For the text-containing cell, return its midpoint in [X, Y] coordinate format. 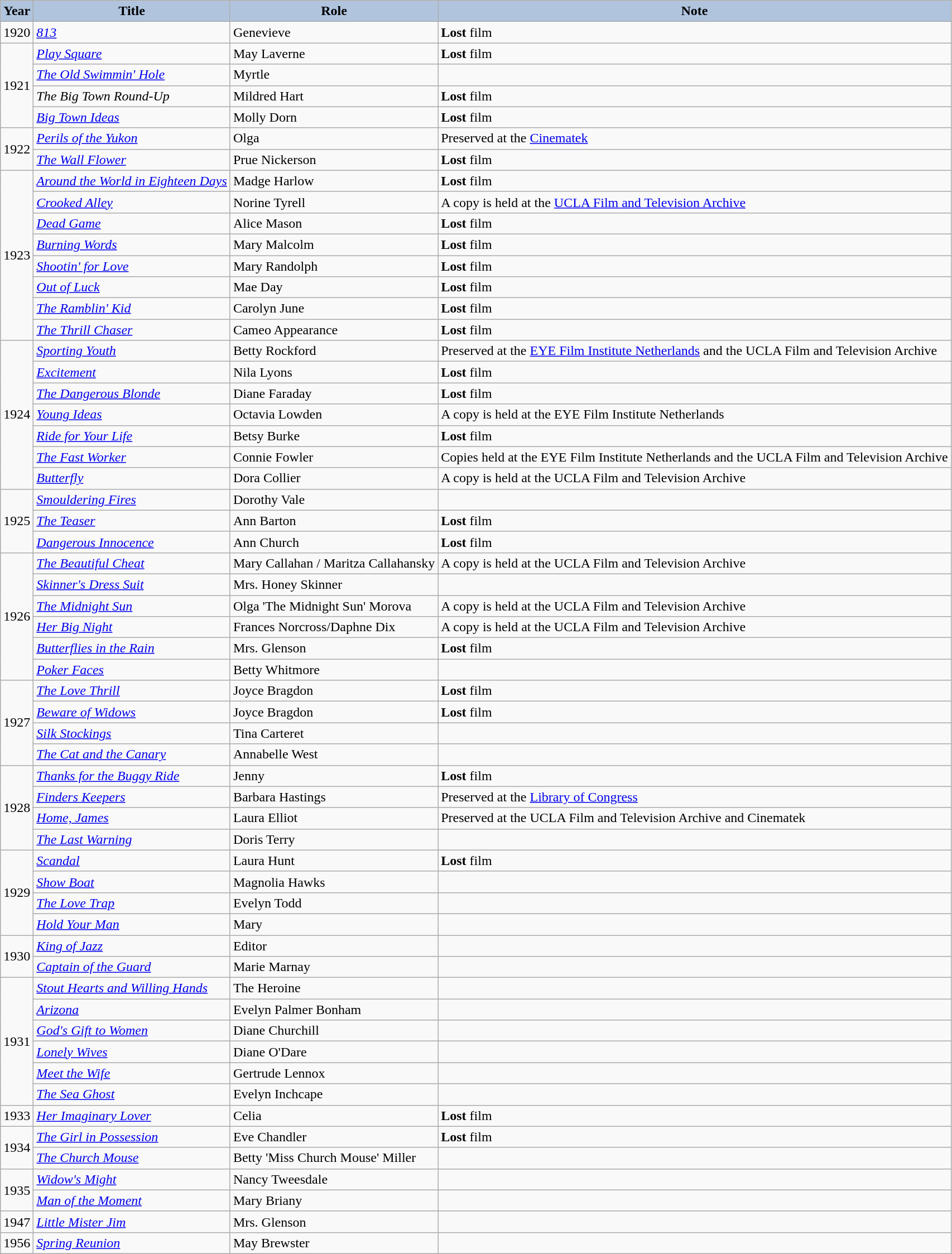
Cameo Appearance [334, 330]
Eve Chandler [334, 1137]
Madge Harlow [334, 181]
Betsy Burke [334, 436]
1956 [17, 1243]
1924 [17, 415]
Butterflies in the Rain [132, 648]
Year [17, 11]
1926 [17, 616]
1923 [17, 255]
1925 [17, 521]
Man of the Moment [132, 1200]
1920 [17, 32]
1933 [17, 1116]
1928 [17, 808]
Olga [334, 138]
Silk Stockings [132, 733]
Alice Mason [334, 223]
Diane Churchill [334, 1031]
Mae Day [334, 287]
1934 [17, 1147]
813 [132, 32]
Octavia Lowden [334, 415]
1935 [17, 1190]
Big Town Ideas [132, 117]
Olga 'The Midnight Sun' Morova [334, 606]
Prue Nickerson [334, 160]
Young Ideas [132, 415]
1927 [17, 723]
Note [694, 11]
1922 [17, 149]
Preserved at the EYE Film Institute Netherlands and the UCLA Film and Television Archive [694, 351]
1930 [17, 957]
Diane Faraday [334, 393]
Evelyn Inchcape [334, 1094]
Carolyn June [334, 309]
Evelyn Todd [334, 903]
Copies held at the EYE Film Institute Netherlands and the UCLA Film and Television Archive [694, 457]
1931 [17, 1041]
Jenny [334, 776]
Norine Tyrell [334, 202]
Editor [334, 946]
Sporting Youth [132, 351]
Mary Malcolm [334, 244]
Meet the Wife [132, 1073]
Dorothy Vale [334, 499]
Mildred Hart [334, 96]
Dora Collier [334, 478]
The Last Warning [132, 839]
The Midnight Sun [132, 606]
1929 [17, 892]
The Church Mouse [132, 1158]
Mary Randolph [334, 266]
1947 [17, 1222]
The Sea Ghost [132, 1094]
Connie Fowler [334, 457]
The Thrill Chaser [132, 330]
Perils of the Yukon [132, 138]
Molly Dorn [334, 117]
May Laverne [334, 54]
The Girl in Possession [132, 1137]
Excitement [132, 372]
Out of Luck [132, 287]
Dead Game [132, 223]
Diane O'Dare [334, 1052]
Gertrude Lennox [334, 1073]
Annabelle West [334, 755]
Ride for Your Life [132, 436]
Doris Terry [334, 839]
May Brewster [334, 1243]
Marie Marnay [334, 967]
The Old Swimmin' Hole [132, 75]
The Love Thrill [132, 691]
Nancy Tweesdale [334, 1179]
Lonely Wives [132, 1052]
The Ramblin' Kid [132, 309]
Role [334, 11]
Stout Hearts and Willing Hands [132, 988]
Preserved at the Cinematek [694, 138]
The Heroine [334, 988]
Smouldering Fires [132, 499]
Ann Barton [334, 521]
Mary Briany [334, 1200]
Her Big Night [132, 627]
Genevieve [334, 32]
Mary Callahan / Maritza Callahansky [334, 563]
Shootin' for Love [132, 266]
Laura Elliot [334, 818]
The Fast Worker [132, 457]
Widow's Might [132, 1179]
Tina Carteret [334, 733]
Title [132, 11]
Butterfly [132, 478]
The Dangerous Blonde [132, 393]
The Beautiful Cheat [132, 563]
Hold Your Man [132, 924]
Arizona [132, 1010]
Poker Faces [132, 670]
Play Square [132, 54]
Captain of the Guard [132, 967]
Finders Keepers [132, 797]
Nila Lyons [334, 372]
Scandal [132, 861]
1921 [17, 85]
Crooked Alley [132, 202]
Preserved at the UCLA Film and Television Archive and Cinematek [694, 818]
Burning Words [132, 244]
Evelyn Palmer Bonham [334, 1010]
Little Mister Jim [132, 1222]
Home, James [132, 818]
Dangerous Innocence [132, 542]
The Big Town Round-Up [132, 96]
Around the World in Eighteen Days [132, 181]
Barbara Hastings [334, 797]
Celia [334, 1116]
The Wall Flower [132, 160]
The Cat and the Canary [132, 755]
The Teaser [132, 521]
Myrtle [334, 75]
Magnolia Hawks [334, 882]
Mrs. Honey Skinner [334, 584]
Mary [334, 924]
Thanks for the Buggy Ride [132, 776]
Skinner's Dress Suit [132, 584]
Betty Whitmore [334, 670]
A copy is held at the EYE Film Institute Netherlands [694, 415]
Preserved at the Library of Congress [694, 797]
Laura Hunt [334, 861]
Beware of Widows [132, 712]
Show Boat [132, 882]
Her Imaginary Lover [132, 1116]
God's Gift to Women [132, 1031]
Spring Reunion [132, 1243]
The Love Trap [132, 903]
Betty Rockford [334, 351]
Ann Church [334, 542]
Frances Norcross/Daphne Dix [334, 627]
King of Jazz [132, 946]
Betty 'Miss Church Mouse' Miller [334, 1158]
